Return (x, y) of the center of cell containing provided text 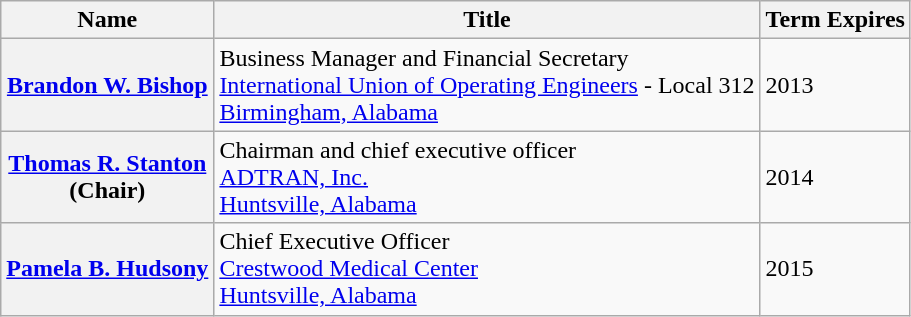
2014 (835, 177)
Business Manager and Financial SecretaryInternational Union of Operating Engineers - Local 312Birmingham, Alabama (487, 85)
Thomas R. Stanton(Chair) (108, 177)
2013 (835, 85)
Chief Executive OfficerCrestwood Medical CenterHuntsville, Alabama (487, 269)
Title (487, 20)
Pamela B. Hudsony (108, 269)
2015 (835, 269)
Term Expires (835, 20)
Brandon W. Bishop (108, 85)
Name (108, 20)
Chairman and chief executive officerADTRAN, Inc.Huntsville, Alabama (487, 177)
